Extract the (X, Y) coordinate from the center of the cell holding the provided text.  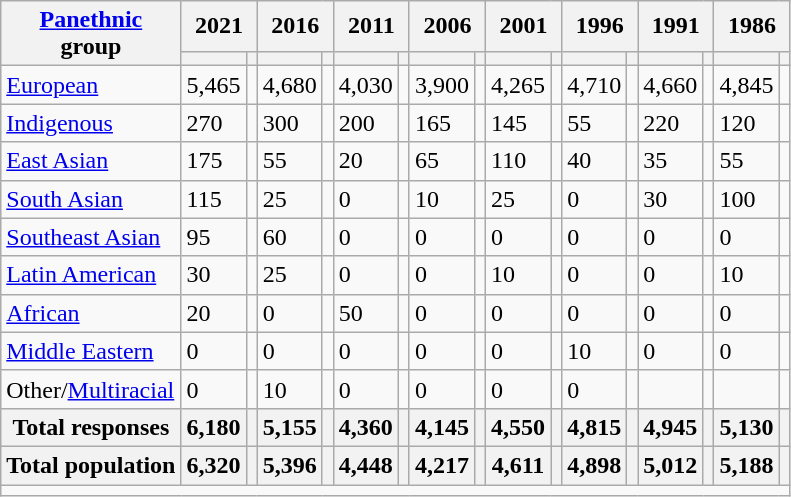
Total responses (91, 427)
6,180 (214, 427)
2006 (447, 26)
2016 (295, 26)
4,660 (670, 85)
Latin American (91, 275)
60 (290, 237)
100 (746, 199)
5,465 (214, 85)
1986 (752, 26)
4,265 (518, 85)
Southeast Asian (91, 237)
Indigenous (91, 123)
5,155 (290, 427)
4,710 (594, 85)
4,815 (594, 427)
Total population (91, 465)
4,550 (518, 427)
65 (442, 161)
300 (290, 123)
4,030 (366, 85)
115 (214, 199)
220 (670, 123)
South Asian (91, 199)
95 (214, 237)
4,845 (746, 85)
Other/Multiracial (91, 389)
Panethnicgroup (91, 34)
6,320 (214, 465)
4,898 (594, 465)
40 (594, 161)
African (91, 313)
4,680 (290, 85)
4,945 (670, 427)
165 (442, 123)
East Asian (91, 161)
4,145 (442, 427)
2021 (219, 26)
175 (214, 161)
4,217 (442, 465)
35 (670, 161)
1991 (676, 26)
200 (366, 123)
3,900 (442, 85)
5,396 (290, 465)
145 (518, 123)
European (91, 85)
4,360 (366, 427)
4,448 (366, 465)
5,188 (746, 465)
5,012 (670, 465)
5,130 (746, 427)
110 (518, 161)
1996 (600, 26)
120 (746, 123)
2011 (371, 26)
4,611 (518, 465)
Middle Eastern (91, 351)
50 (366, 313)
2001 (524, 26)
270 (214, 123)
